Determine the [x, y] coordinate at the center of the cell enclosing the given text.  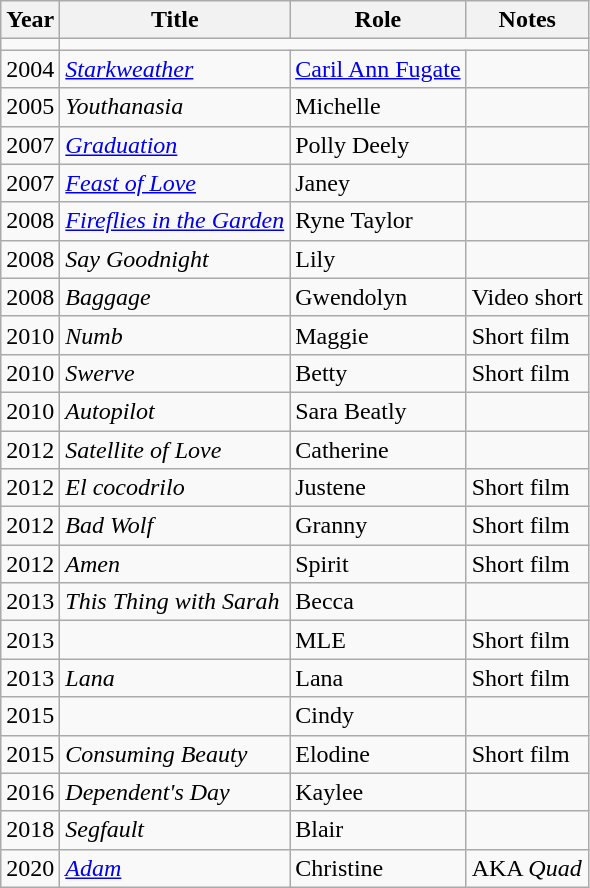
Autopilot [175, 411]
Baggage [175, 297]
Starkweather [175, 69]
Graduation [175, 145]
Ryne Taylor [378, 221]
Fireflies in the Garden [175, 221]
Blair [378, 830]
Gwendolyn [378, 297]
Numb [175, 335]
Notes [527, 20]
2016 [30, 792]
Feast of Love [175, 183]
Elodine [378, 754]
Lily [378, 259]
Granny [378, 526]
Say Goodnight [175, 259]
El cocodrilo [175, 488]
MLE [378, 640]
Polly Deely [378, 145]
Sara Beatly [378, 411]
Betty [378, 373]
Becca [378, 602]
Video short [527, 297]
Christine [378, 868]
Caril Ann Fugate [378, 69]
2020 [30, 868]
Segfault [175, 830]
2004 [30, 69]
Consuming Beauty [175, 754]
Amen [175, 564]
Satellite of Love [175, 449]
2005 [30, 107]
Dependent's Day [175, 792]
Year [30, 20]
Michelle [378, 107]
Adam [175, 868]
Maggie [378, 335]
Justene [378, 488]
Youthanasia [175, 107]
Janey [378, 183]
Spirit [378, 564]
Kaylee [378, 792]
Swerve [175, 373]
AKA Quad [527, 868]
Bad Wolf [175, 526]
This Thing with Sarah [175, 602]
2018 [30, 830]
Cindy [378, 716]
Title [175, 20]
Role [378, 20]
Catherine [378, 449]
